Pinpoint the cell where the given text exists, returning its (X, Y) midpoint coordinate. 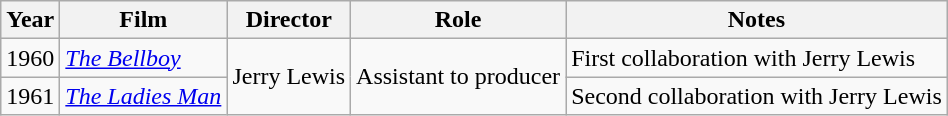
Notes (757, 20)
1960 (30, 58)
The Bellboy (144, 58)
Jerry Lewis (289, 77)
Assistant to producer (458, 77)
First collaboration with Jerry Lewis (757, 58)
Second collaboration with Jerry Lewis (757, 96)
Role (458, 20)
Director (289, 20)
Film (144, 20)
Year (30, 20)
1961 (30, 96)
The Ladies Man (144, 96)
